Provide the (X, Y) coordinate of the cell's center where the given text is located.  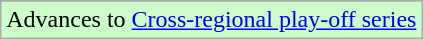
Advances to Cross-regional play-off series (212, 20)
